Provide the (x, y) coordinate of the cell's center where the given text is located.  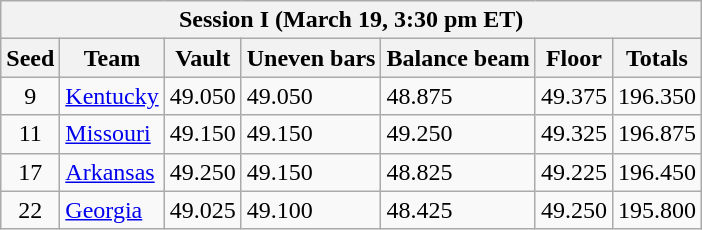
Kentucky (112, 96)
195.800 (656, 210)
Balance beam (458, 58)
Missouri (112, 134)
49.375 (574, 96)
48.825 (458, 172)
Seed (30, 58)
49.225 (574, 172)
196.875 (656, 134)
196.450 (656, 172)
Georgia (112, 210)
22 (30, 210)
48.875 (458, 96)
9 (30, 96)
Floor (574, 58)
49.100 (311, 210)
Totals (656, 58)
Session I (March 19, 3:30 pm ET) (352, 20)
49.025 (202, 210)
Vault (202, 58)
48.425 (458, 210)
Uneven bars (311, 58)
Arkansas (112, 172)
17 (30, 172)
Team (112, 58)
49.325 (574, 134)
11 (30, 134)
196.350 (656, 96)
